Find where the given text appears and provide that cell's center as (X, Y) coordinate. 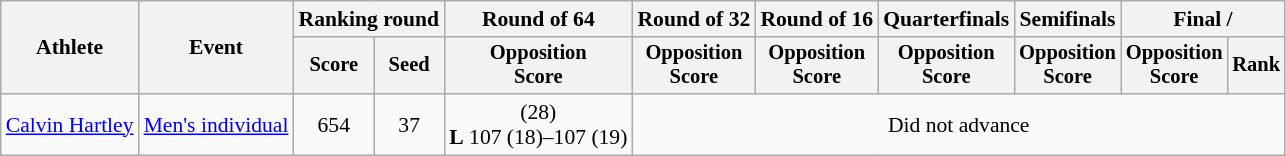
Calvin Hartley (70, 124)
Ranking round (368, 19)
Quarterfinals (946, 19)
Men's individual (216, 124)
Semifinals (1068, 19)
654 (334, 124)
Rank (1256, 66)
(28)L 107 (18)–107 (19) (538, 124)
Score (334, 66)
Did not advance (958, 124)
Round of 32 (694, 19)
Athlete (70, 48)
Round of 16 (816, 19)
Seed (409, 66)
Final / (1203, 19)
37 (409, 124)
Event (216, 48)
Round of 64 (538, 19)
